Provide the [x, y] coordinate of the cell's center where the given text is located.  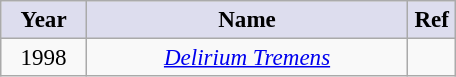
Year [44, 20]
Ref [432, 20]
Delirium Tremens [246, 57]
1998 [44, 57]
Name [246, 20]
